Search for the cell housing the specified text and yield its [X, Y] center coordinate. 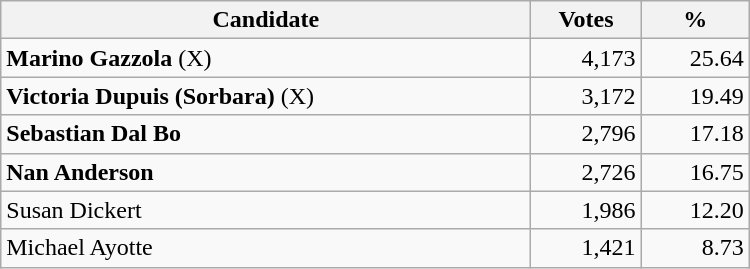
2,796 [586, 134]
Candidate [266, 20]
1,421 [586, 248]
1,986 [586, 210]
19.49 [695, 96]
Votes [586, 20]
2,726 [586, 172]
4,173 [586, 58]
Michael Ayotte [266, 248]
Susan Dickert [266, 210]
Victoria Dupuis (Sorbara) (X) [266, 96]
8.73 [695, 248]
Marino Gazzola (X) [266, 58]
16.75 [695, 172]
% [695, 20]
Nan Anderson [266, 172]
Sebastian Dal Bo [266, 134]
25.64 [695, 58]
12.20 [695, 210]
3,172 [586, 96]
17.18 [695, 134]
